Output the [x, y] coordinate of the center of the cell containing the given text.  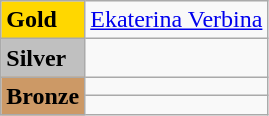
Bronze [43, 96]
Ekaterina Verbina [176, 20]
Silver [43, 58]
Gold [43, 20]
